Provide the [x, y] coordinate of the cell's center where the given text is located.  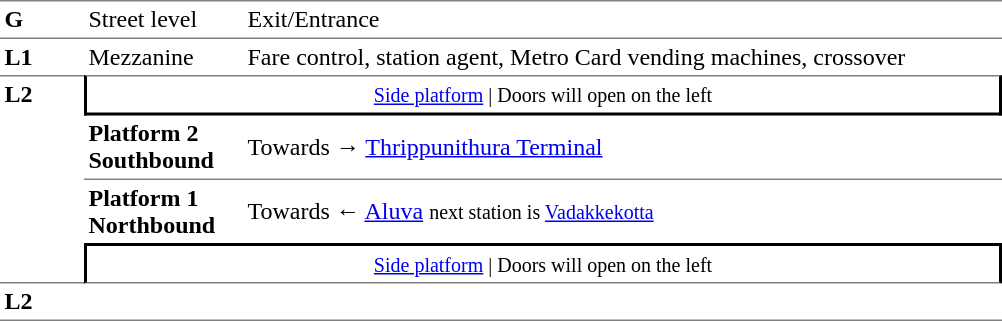
Exit/Entrance [622, 20]
Mezzanine [164, 57]
G [42, 20]
Street level [164, 20]
Fare control, station agent, Metro Card vending machines, crossover [622, 57]
Platform 2Southbound [164, 148]
Platform 1Northbound [164, 212]
Towards → Thrippunithura Terminal [622, 148]
L2 [42, 179]
L1 [42, 57]
Towards ← Aluva next station is Vadakkekotta [622, 212]
